Find where the given text appears and provide that cell's center as (X, Y) coordinate. 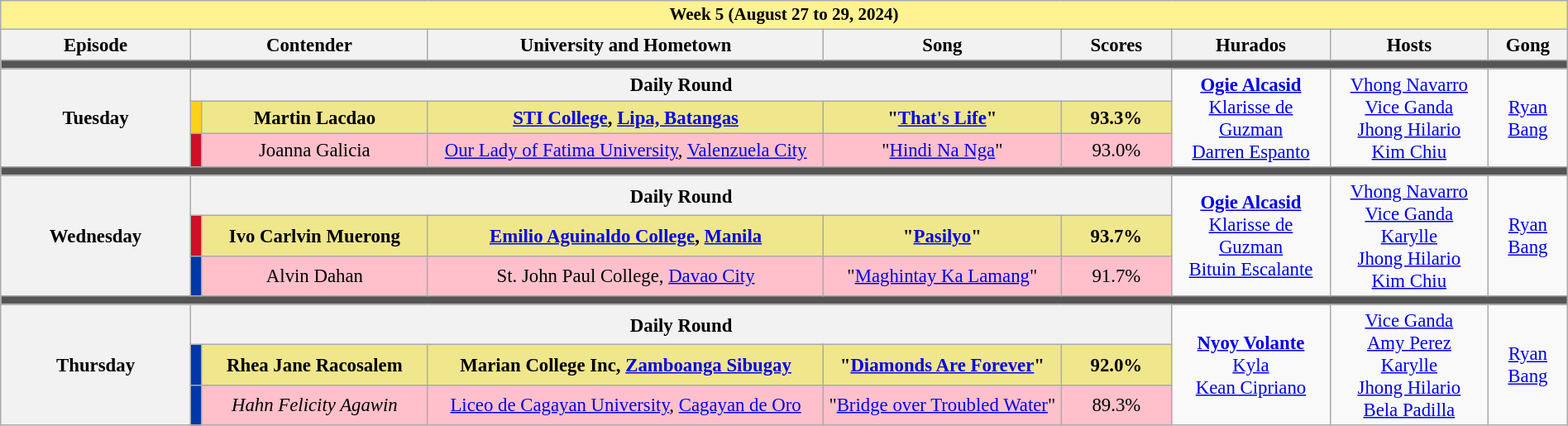
Tuesday (96, 117)
Rhea Jane Racosalem (314, 366)
Hahn Felicity Agawin (314, 405)
"Pasilyo" (943, 237)
"Maghintay Ka Lamang" (943, 276)
93.7% (1116, 237)
Hosts (1409, 45)
Ogie AlcasidKlarisse de GuzmanDarren Espanto (1250, 117)
St. John Paul College, Davao City (625, 276)
"Diamonds Are Forever" (943, 366)
Emilio Aguinaldo College, Manila (625, 237)
89.3% (1116, 405)
University and Hometown (625, 45)
Contender (309, 45)
93.3% (1116, 118)
"That's Life" (943, 118)
92.0% (1116, 366)
Vhong NavarroVice GandaJhong HilarioKim Chiu (1409, 117)
"Bridge over Troubled Water" (943, 405)
Liceo de Cagayan University, Cagayan de Oro (625, 405)
"Hindi Na Nga" (943, 151)
Joanna Galicia (314, 151)
Nyoy VolanteKylaKean Cipriano (1250, 365)
Thursday (96, 365)
STI College, Lipa, Batangas (625, 118)
Vice GandaAmy PerezKarylleJhong HilarioBela Padilla (1409, 365)
91.7% (1116, 276)
Marian College Inc, Zamboanga Sibugay (625, 366)
Ivo Carlvin Muerong (314, 237)
Hurados (1250, 45)
Wednesday (96, 236)
93.0% (1116, 151)
Our Lady of Fatima University, Valenzuela City (625, 151)
Martin Lacdao (314, 118)
Ogie AlcasidKlarisse de GuzmanBituin Escalante (1250, 236)
Alvin Dahan (314, 276)
Scores (1116, 45)
Song (943, 45)
Episode (96, 45)
Week 5 (August 27 to 29, 2024) (784, 15)
Vhong NavarroVice GandaKarylleJhong HilarioKim Chiu (1409, 236)
Gong (1528, 45)
